Provide the [x, y] coordinate of the cell's center where the given text is located.  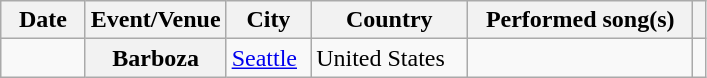
United States [390, 58]
Event/Venue [156, 20]
Date [44, 20]
Seattle [268, 58]
Barboza [156, 58]
Country [390, 20]
Performed song(s) [580, 20]
City [268, 20]
